Detect which cell encompasses the target text, then output its (x, y) center coordinate. 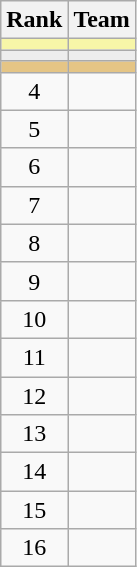
4 (34, 91)
5 (34, 129)
16 (34, 548)
12 (34, 395)
15 (34, 510)
7 (34, 205)
14 (34, 472)
9 (34, 281)
Rank (34, 20)
13 (34, 434)
8 (34, 243)
Team (102, 20)
11 (34, 357)
6 (34, 167)
10 (34, 319)
